Return [x, y] of the center of cell containing provided text 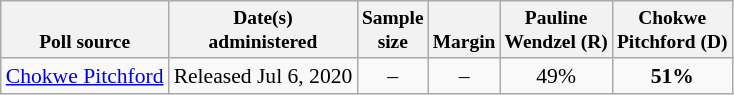
Poll source [85, 30]
Samplesize [392, 30]
49% [556, 76]
Chokwe Pitchford [85, 76]
Released Jul 6, 2020 [264, 76]
ChokwePitchford (D) [672, 30]
51% [672, 76]
Margin [464, 30]
PaulineWendzel (R) [556, 30]
Date(s)administered [264, 30]
